Locate the cell with the specified text and output its [X, Y] center coordinate. 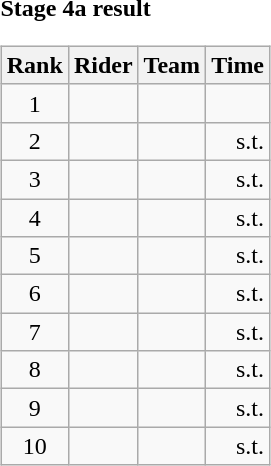
7 [34, 332]
8 [34, 370]
10 [34, 446]
6 [34, 294]
4 [34, 217]
5 [34, 256]
1 [34, 103]
Team [172, 65]
Rank [34, 65]
2 [34, 141]
9 [34, 408]
3 [34, 179]
Rider [103, 65]
Time [238, 65]
